Extract the (X, Y) coordinate from the center of the cell holding the provided text.  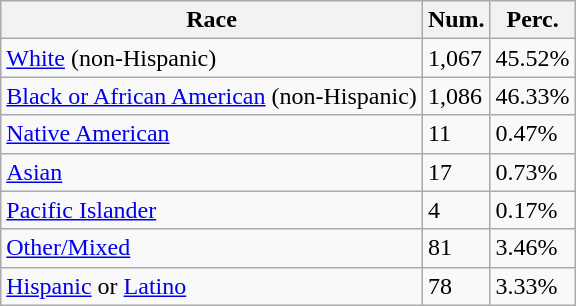
81 (456, 248)
Black or African American (non-Hispanic) (212, 96)
Race (212, 20)
0.17% (532, 210)
4 (456, 210)
46.33% (532, 96)
3.46% (532, 248)
White (non-Hispanic) (212, 58)
Other/Mixed (212, 248)
Native American (212, 134)
17 (456, 172)
45.52% (532, 58)
Perc. (532, 20)
78 (456, 286)
1,086 (456, 96)
11 (456, 134)
Pacific Islander (212, 210)
Num. (456, 20)
3.33% (532, 286)
Hispanic or Latino (212, 286)
Asian (212, 172)
0.47% (532, 134)
0.73% (532, 172)
1,067 (456, 58)
